Find where the given text appears and provide that cell's center as [X, Y] coordinate. 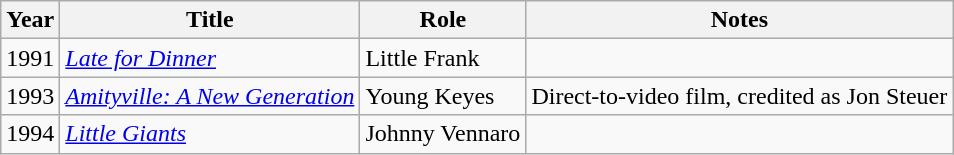
Year [30, 20]
Johnny Vennaro [443, 134]
Young Keyes [443, 96]
1991 [30, 58]
1994 [30, 134]
1993 [30, 96]
Amityville: A New Generation [210, 96]
Little Giants [210, 134]
Role [443, 20]
Late for Dinner [210, 58]
Direct-to-video film, credited as Jon Steuer [740, 96]
Notes [740, 20]
Little Frank [443, 58]
Title [210, 20]
